Find where the given text appears and provide that cell's center as [x, y] coordinate. 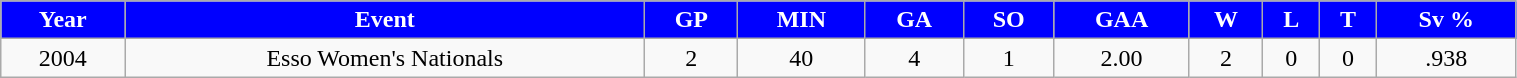
Event [385, 20]
Esso Women's Nationals [385, 58]
MIN [802, 20]
Sv % [1446, 20]
Year [63, 20]
W [1226, 20]
T [1348, 20]
1 [1009, 58]
40 [802, 58]
GA [914, 20]
2.00 [1122, 58]
GP [692, 20]
SO [1009, 20]
.938 [1446, 58]
GAA [1122, 20]
4 [914, 58]
L [1292, 20]
2004 [63, 58]
